Identify which cell holds the provided text, then report its [x, y] central coordinate. 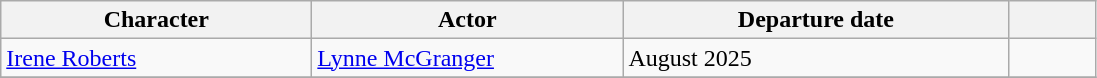
Character [156, 20]
Irene Roberts [156, 58]
Actor [468, 20]
Lynne McGranger [468, 58]
Departure date [816, 20]
August 2025 [816, 58]
